Identify which cell holds the provided text, then report its (X, Y) central coordinate. 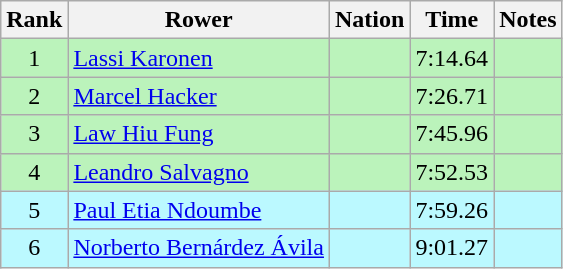
Nation (369, 20)
Paul Etia Ndoumbe (199, 210)
Law Hiu Fung (199, 134)
Marcel Hacker (199, 96)
4 (34, 172)
1 (34, 58)
7:52.53 (452, 172)
6 (34, 248)
7:26.71 (452, 96)
7:59.26 (452, 210)
7:14.64 (452, 58)
Notes (528, 20)
Leandro Salvagno (199, 172)
9:01.27 (452, 248)
Time (452, 20)
5 (34, 210)
Norberto Bernárdez Ávila (199, 248)
3 (34, 134)
Rank (34, 20)
7:45.96 (452, 134)
Rower (199, 20)
Lassi Karonen (199, 58)
2 (34, 96)
